Search for the cell housing the specified text and yield its (X, Y) center coordinate. 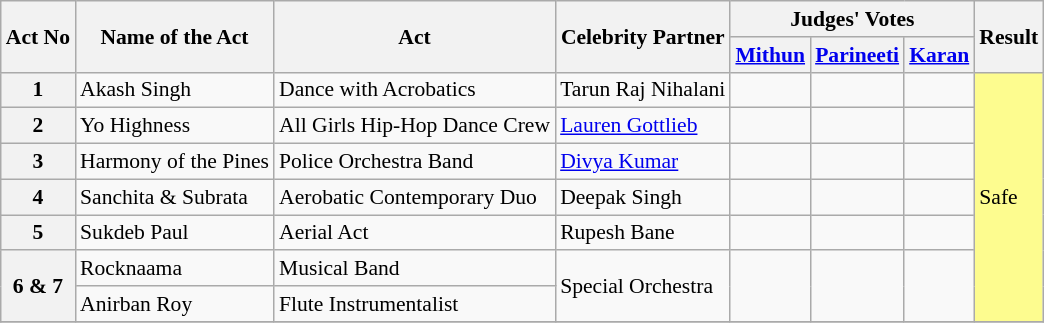
Dance with Acrobatics (414, 90)
Special Orchestra (642, 286)
Aerobatic Contemporary Duo (414, 197)
Lauren Gottlieb (642, 126)
Yo Highness (174, 126)
6 & 7 (38, 286)
Anirban Roy (174, 304)
Divya Kumar (642, 162)
Result (1008, 36)
Flute Instrumentalist (414, 304)
Celebrity Partner (642, 36)
Aerial Act (414, 233)
Sukdeb Paul (174, 233)
4 (38, 197)
Act No (38, 36)
Parineeti (857, 55)
Rupesh Bane (642, 233)
3 (38, 162)
Police Orchestra Band (414, 162)
Deepak Singh (642, 197)
Rocknaama (174, 269)
Sanchita & Subrata (174, 197)
Safe (1008, 196)
Karan (939, 55)
5 (38, 233)
2 (38, 126)
Name of the Act (174, 36)
Judges' Votes (852, 19)
Musical Band (414, 269)
Act (414, 36)
Harmony of the Pines (174, 162)
1 (38, 90)
Akash Singh (174, 90)
Mithun (770, 55)
All Girls Hip-Hop Dance Crew (414, 126)
Tarun Raj Nihalani (642, 90)
